Return [x, y] of the center of cell containing provided text 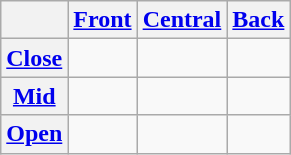
Central [182, 20]
Back [258, 20]
Close [34, 58]
Mid [34, 96]
Front [102, 20]
Open [34, 134]
